Return the (x, y) coordinate for the center point of the cell that contains the specified text.  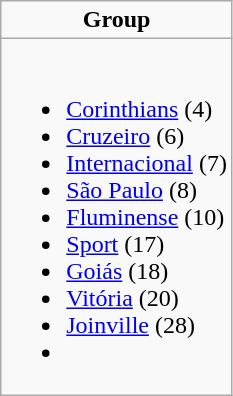
Group (117, 20)
Corinthians (4) Cruzeiro (6) Internacional (7) São Paulo (8) Fluminense (10) Sport (17) Goiás (18) Vitória (20) Joinville (28) (117, 217)
